Capture the cell that displays the provided text and extract its [x, y] central coordinate. 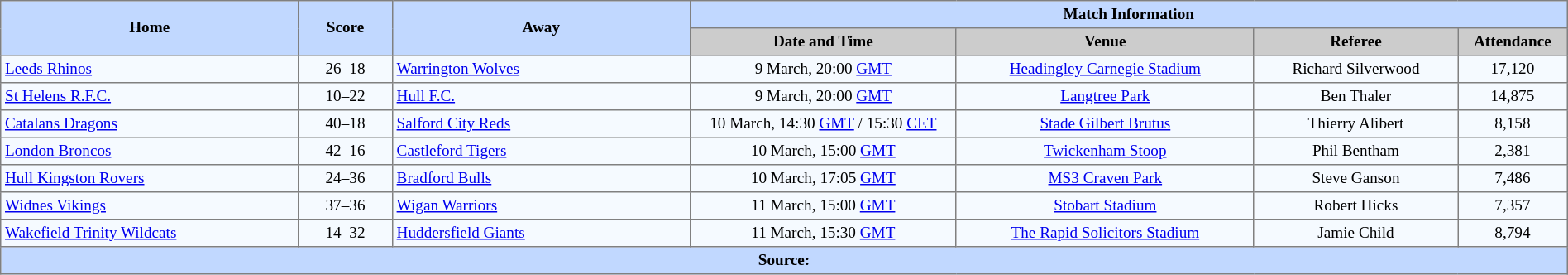
Source: [784, 260]
40–18 [346, 124]
The Rapid Solicitors Stadium [1105, 234]
10 March, 15:00 GMT [823, 151]
11 March, 15:30 GMT [823, 234]
26–18 [346, 70]
Twickenham Stoop [1105, 151]
Steve Ganson [1355, 179]
24–36 [346, 179]
7,486 [1513, 179]
Huddersfield Giants [541, 234]
Hull F.C. [541, 96]
Headingley Carnegie Stadium [1105, 70]
Away [541, 28]
Catalans Dragons [150, 124]
Jamie Child [1355, 234]
10 March, 14:30 GMT / 15:30 CET [823, 124]
10 March, 17:05 GMT [823, 179]
8,158 [1513, 124]
42–16 [346, 151]
Thierry Alibert [1355, 124]
Score [346, 28]
Attendance [1513, 41]
10–22 [346, 96]
Home [150, 28]
Ben Thaler [1355, 96]
7,357 [1513, 205]
Venue [1105, 41]
37–36 [346, 205]
Date and Time [823, 41]
2,381 [1513, 151]
Phil Bentham [1355, 151]
14–32 [346, 234]
Hull Kingston Rovers [150, 179]
Stobart Stadium [1105, 205]
MS3 Craven Park [1105, 179]
Richard Silverwood [1355, 70]
Robert Hicks [1355, 205]
Bradford Bulls [541, 179]
Referee [1355, 41]
Castleford Tigers [541, 151]
Langtree Park [1105, 96]
Warrington Wolves [541, 70]
Widnes Vikings [150, 205]
17,120 [1513, 70]
Wakefield Trinity Wildcats [150, 234]
11 March, 15:00 GMT [823, 205]
Salford City Reds [541, 124]
Leeds Rhinos [150, 70]
London Broncos [150, 151]
Stade Gilbert Brutus [1105, 124]
Match Information [1128, 15]
14,875 [1513, 96]
8,794 [1513, 234]
Wigan Warriors [541, 205]
St Helens R.F.C. [150, 96]
